Output the [X, Y] coordinate of the center of the cell containing the given text.  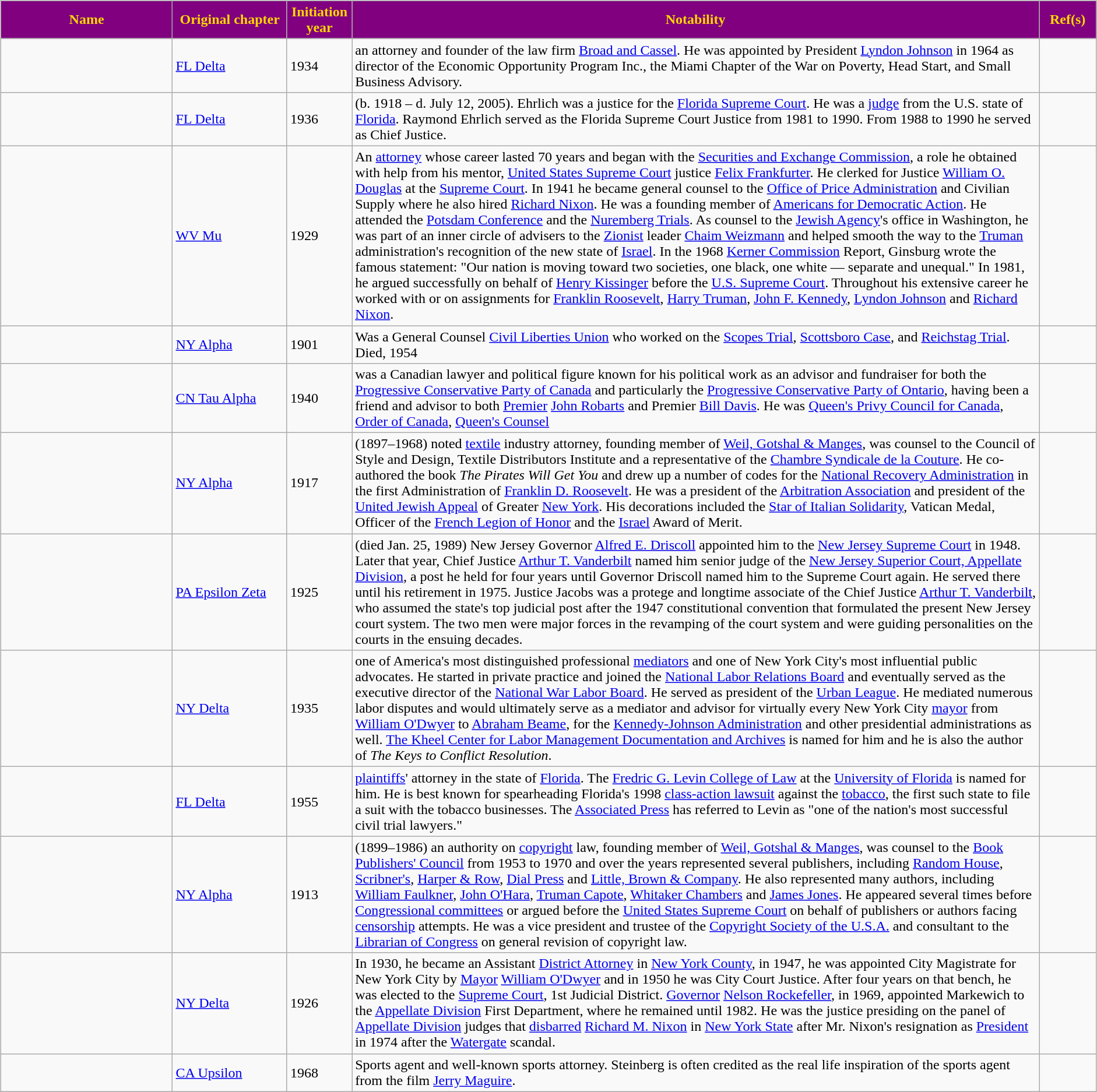
1913 [319, 894]
1935 [319, 709]
1925 [319, 592]
1934 [319, 65]
Notability [696, 20]
Ref(s) [1067, 20]
1936 [319, 119]
Original chapter [230, 20]
1926 [319, 1003]
1955 [319, 802]
Was a General Counsel Civil Liberties Union who worked on the Scopes Trial, Scottsboro Case, and Reichstag Trial. Died, 1954 [696, 344]
CA Upsilon [230, 1072]
CN Tau Alpha [230, 399]
1968 [319, 1072]
1917 [319, 484]
Name [86, 20]
1901 [319, 344]
PA Epsilon Zeta [230, 592]
Initiationyear [319, 20]
WV Mu [230, 235]
1940 [319, 399]
1929 [319, 235]
